Locate the cell with the specified text and output its (X, Y) center coordinate. 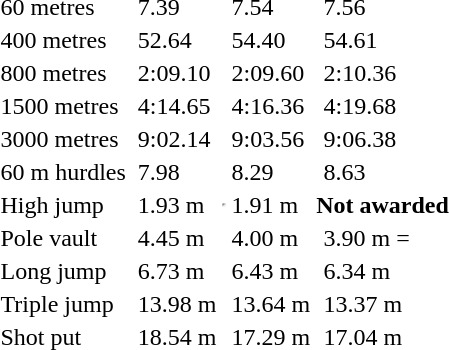
52.64 (177, 40)
2:09.60 (271, 73)
9:02.14 (177, 139)
1.91 m (271, 205)
6.73 m (177, 271)
9:03.56 (271, 139)
4:16.36 (271, 106)
6.43 m (271, 271)
13.64 m (271, 304)
4:14.65 (177, 106)
4.45 m (177, 238)
2:09.10 (177, 73)
7.98 (177, 172)
8.29 (271, 172)
4.00 m (271, 238)
1.93 m (177, 205)
54.40 (271, 40)
13.98 m (177, 304)
